Identify which cell holds the provided text, then report its [x, y] central coordinate. 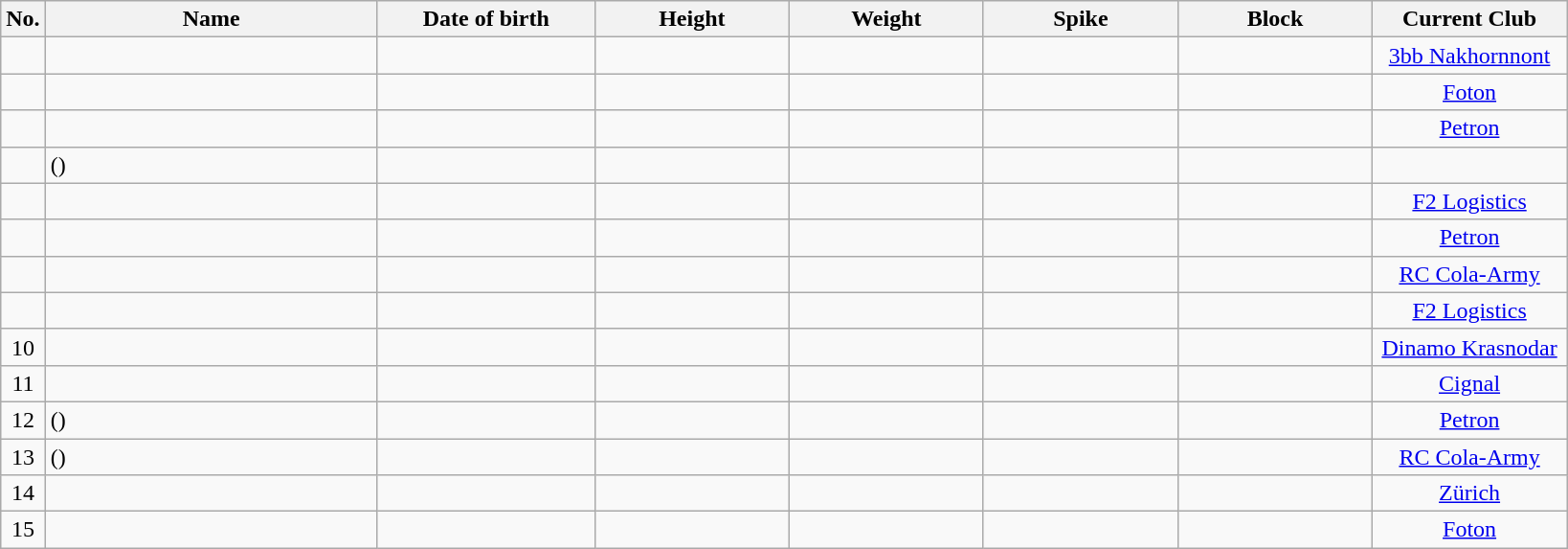
Spike [1080, 19]
15 [23, 530]
No. [23, 19]
Dinamo Krasnodar [1470, 347]
3bb Nakhornnont [1470, 56]
Name [211, 19]
Block [1275, 19]
Weight [886, 19]
Height [691, 19]
Cignal [1470, 383]
11 [23, 383]
14 [23, 493]
Zürich [1470, 493]
13 [23, 457]
Current Club [1470, 19]
12 [23, 420]
10 [23, 347]
Date of birth [486, 19]
